Identify which cell holds the provided text, then report its [x, y] central coordinate. 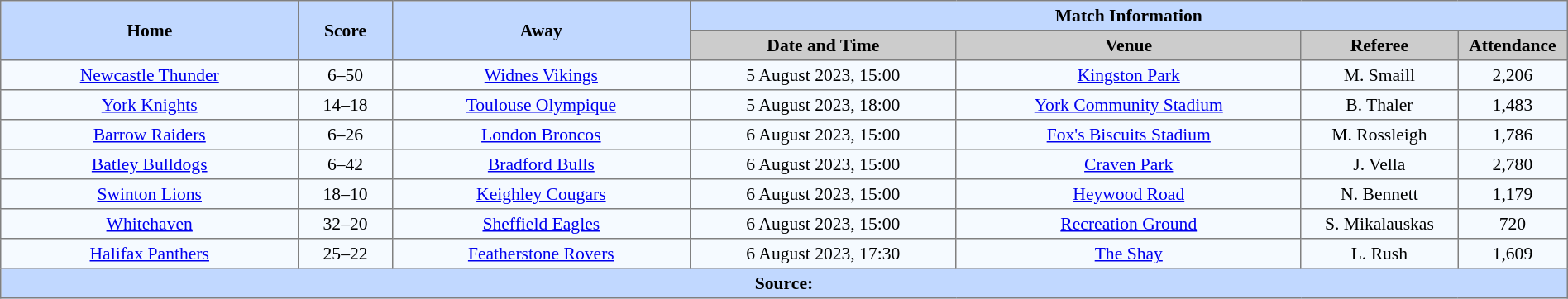
Sheffield Eagles [541, 224]
London Broncos [541, 135]
6–50 [346, 75]
B. Thaler [1379, 105]
Craven Park [1128, 164]
32–20 [346, 224]
Halifax Panthers [150, 254]
Recreation Ground [1128, 224]
L. Rush [1379, 254]
M. Smaill [1379, 75]
The Shay [1128, 254]
Venue [1128, 45]
Featherstone Rovers [541, 254]
Bradford Bulls [541, 164]
Date and Time [823, 45]
J. Vella [1379, 164]
6 August 2023, 17:30 [823, 254]
25–22 [346, 254]
S. Mikalauskas [1379, 224]
6–42 [346, 164]
Attendance [1513, 45]
Toulouse Olympique [541, 105]
Widnes Vikings [541, 75]
Swinton Lions [150, 194]
6–26 [346, 135]
5 August 2023, 18:00 [823, 105]
1,179 [1513, 194]
1,483 [1513, 105]
Newcastle Thunder [150, 75]
2,206 [1513, 75]
Keighley Cougars [541, 194]
Heywood Road [1128, 194]
York Knights [150, 105]
Source: [784, 283]
Fox's Biscuits Stadium [1128, 135]
M. Rossleigh [1379, 135]
N. Bennett [1379, 194]
720 [1513, 224]
Kingston Park [1128, 75]
Whitehaven [150, 224]
Referee [1379, 45]
Batley Bulldogs [150, 164]
14–18 [346, 105]
1,786 [1513, 135]
Away [541, 31]
Home [150, 31]
18–10 [346, 194]
2,780 [1513, 164]
Barrow Raiders [150, 135]
Score [346, 31]
York Community Stadium [1128, 105]
5 August 2023, 15:00 [823, 75]
Match Information [1128, 16]
1,609 [1513, 254]
